Pinpoint the cell where the given text exists, returning its (X, Y) midpoint coordinate. 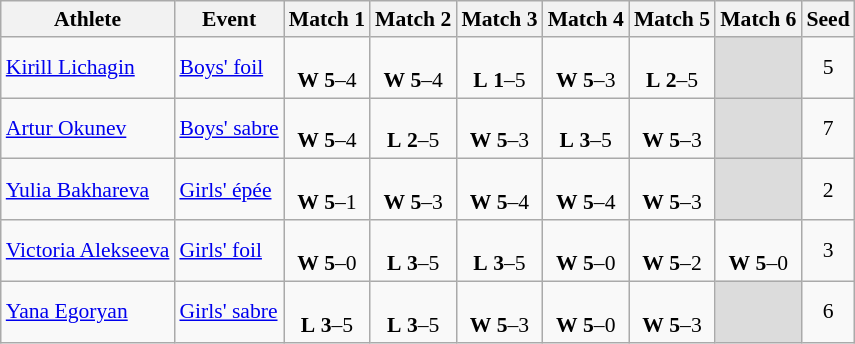
7 (828, 128)
Kirill Lichagin (88, 68)
Match 5 (672, 19)
6 (828, 312)
W 5–1 (327, 190)
Match 6 (758, 19)
Artur Okunev (88, 128)
Girls' foil (228, 250)
Boys' sabre (228, 128)
W 5–2 (672, 250)
Match 1 (327, 19)
Girls' épée (228, 190)
Boys' foil (228, 68)
5 (828, 68)
L 1–5 (499, 68)
Event (228, 19)
Girls' sabre (228, 312)
Yulia Bakhareva (88, 190)
Match 2 (413, 19)
3 (828, 250)
Seed (828, 19)
Yana Egoryan (88, 312)
Match 3 (499, 19)
Match 4 (586, 19)
2 (828, 190)
Victoria Alekseeva (88, 250)
Athlete (88, 19)
